Extract the [X, Y] coordinate from the center of the cell holding the provided text.  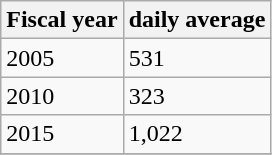
323 [197, 96]
1,022 [197, 134]
daily average [197, 20]
Fiscal year [62, 20]
2010 [62, 96]
2015 [62, 134]
2005 [62, 58]
531 [197, 58]
